Locate the cell with the specified text and output its (x, y) center coordinate. 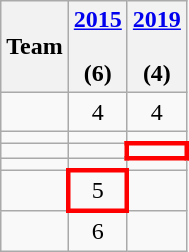
Team (35, 47)
2015(6) (98, 47)
2019(4) (156, 47)
6 (98, 231)
5 (98, 190)
